Pinpoint the cell where the given text exists, returning its (x, y) midpoint coordinate. 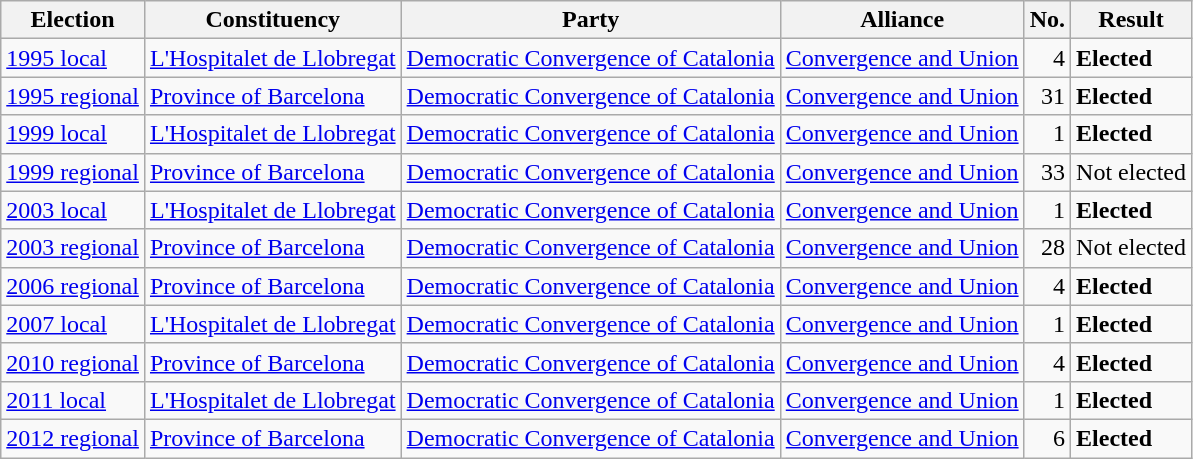
Result (1132, 20)
Constituency (272, 20)
2006 regional (73, 286)
31 (1047, 96)
Election (73, 20)
33 (1047, 172)
1995 local (73, 58)
1995 regional (73, 96)
No. (1047, 20)
2010 regional (73, 362)
Alliance (902, 20)
2007 local (73, 324)
1999 local (73, 134)
Party (590, 20)
2003 regional (73, 248)
2011 local (73, 400)
2012 regional (73, 438)
2003 local (73, 210)
28 (1047, 248)
1999 regional (73, 172)
6 (1047, 438)
